From the cell containing the given text, extract its center point as [x, y] coordinate. 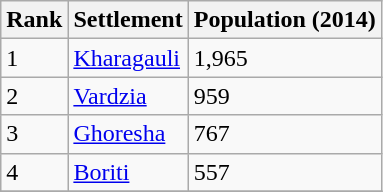
Vardzia [128, 96]
767 [284, 134]
557 [284, 172]
Kharagauli [128, 58]
1 [34, 58]
1,965 [284, 58]
2 [34, 96]
Settlement [128, 20]
3 [34, 134]
4 [34, 172]
Ghoresha [128, 134]
Rank [34, 20]
959 [284, 96]
Population (2014) [284, 20]
Boriti [128, 172]
